Locate the cell with the specified text and output its (X, Y) center coordinate. 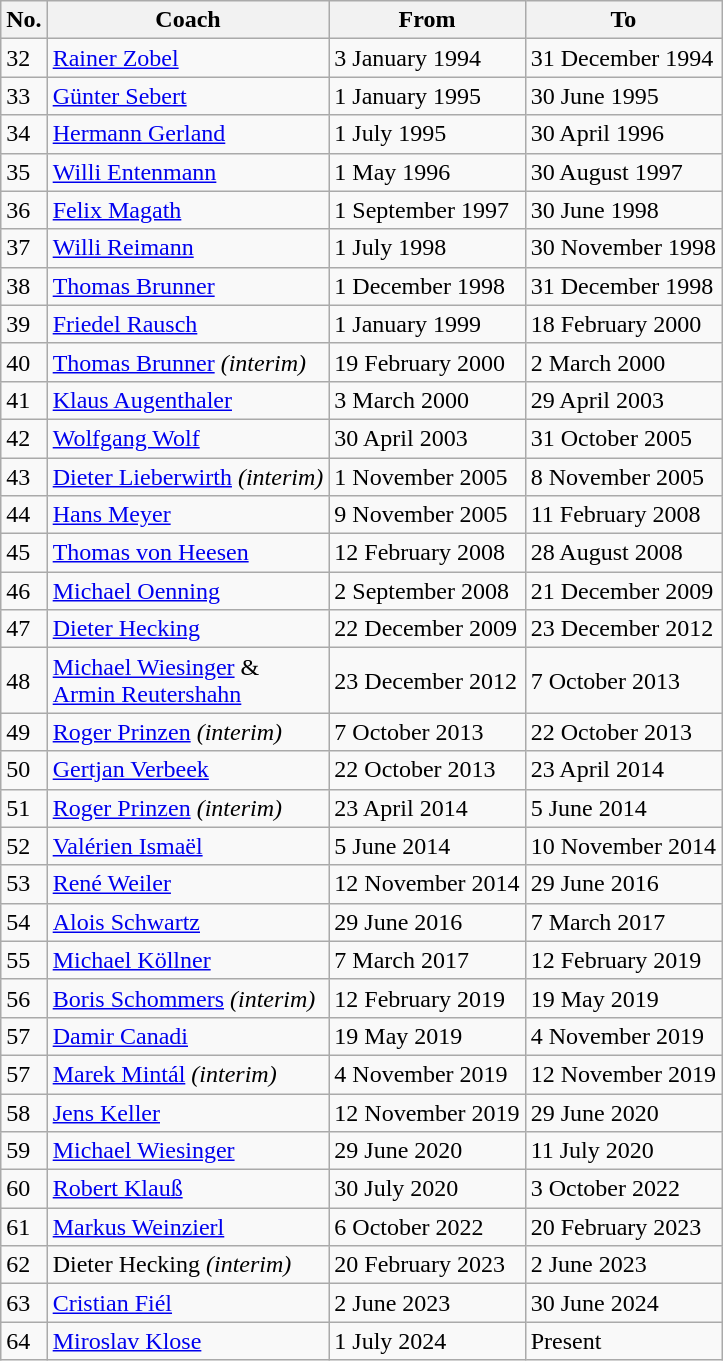
Thomas Brunner (interim) (188, 362)
31 December 1994 (623, 58)
Thomas von Heesen (188, 553)
3 January 1994 (427, 58)
49 (24, 732)
Günter Sebert (188, 96)
Markus Weinzierl (188, 1227)
Michael Köllner (188, 960)
34 (24, 134)
31 October 2005 (623, 438)
Rainer Zobel (188, 58)
45 (24, 553)
30 August 1997 (623, 172)
29 April 2003 (623, 400)
Dieter Lieberwirth (interim) (188, 477)
22 December 2009 (427, 629)
55 (24, 960)
30 June 1995 (623, 96)
12 February 2008 (427, 553)
37 (24, 248)
31 December 1998 (623, 286)
35 (24, 172)
1 July 1995 (427, 134)
Jens Keller (188, 1113)
Marek Mintál (interim) (188, 1074)
8 November 2005 (623, 477)
1 December 1998 (427, 286)
No. (24, 20)
2 March 2000 (623, 362)
2 September 2008 (427, 591)
Michael Wiesinger & Armin Reutershahn (188, 680)
Robert Klauß (188, 1189)
46 (24, 591)
60 (24, 1189)
61 (24, 1227)
44 (24, 515)
48 (24, 680)
Gertjan Verbeek (188, 770)
36 (24, 210)
1 July 1998 (427, 248)
Hermann Gerland (188, 134)
54 (24, 922)
Wolfgang Wolf (188, 438)
30 July 2020 (427, 1189)
1 November 2005 (427, 477)
21 December 2009 (623, 591)
Felix Magath (188, 210)
Cristian Fiél (188, 1303)
Willi Reimann (188, 248)
9 November 2005 (427, 515)
3 October 2022 (623, 1189)
28 August 2008 (623, 553)
Miroslav Klose (188, 1341)
1 January 1999 (427, 324)
38 (24, 286)
Michael Wiesinger (188, 1151)
39 (24, 324)
42 (24, 438)
30 June 1998 (623, 210)
Michael Oenning (188, 591)
56 (24, 998)
51 (24, 808)
From (427, 20)
32 (24, 58)
1 September 1997 (427, 210)
30 November 1998 (623, 248)
Damir Canadi (188, 1036)
33 (24, 96)
58 (24, 1113)
Coach (188, 20)
Alois Schwartz (188, 922)
Valérien Ismaël (188, 846)
3 March 2000 (427, 400)
19 February 2000 (427, 362)
40 (24, 362)
1 July 2024 (427, 1341)
53 (24, 884)
1 January 1995 (427, 96)
10 November 2014 (623, 846)
30 April 1996 (623, 134)
63 (24, 1303)
Willi Entenmann (188, 172)
64 (24, 1341)
52 (24, 846)
René Weiler (188, 884)
30 June 2024 (623, 1303)
41 (24, 400)
11 February 2008 (623, 515)
11 July 2020 (623, 1151)
Dieter Hecking (188, 629)
Klaus Augenthaler (188, 400)
To (623, 20)
6 October 2022 (427, 1227)
47 (24, 629)
50 (24, 770)
18 February 2000 (623, 324)
Thomas Brunner (188, 286)
62 (24, 1265)
Hans Meyer (188, 515)
Dieter Hecking (interim) (188, 1265)
1 May 1996 (427, 172)
59 (24, 1151)
12 November 2014 (427, 884)
Present (623, 1341)
Friedel Rausch (188, 324)
43 (24, 477)
Boris Schommers (interim) (188, 998)
30 April 2003 (427, 438)
